Provide the [X, Y] coordinate of the cell's center where the given text is located.  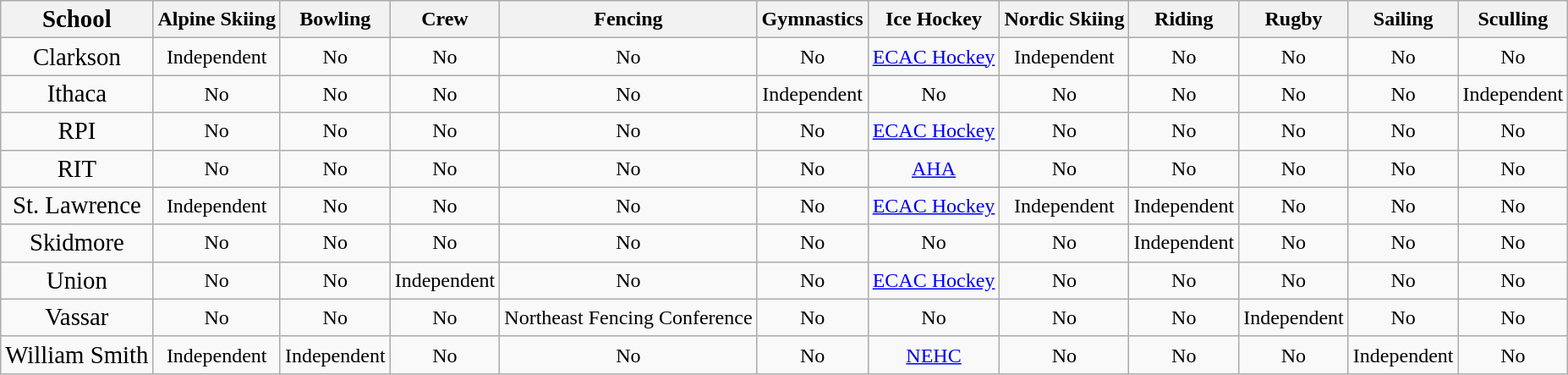
Ice Hockey [934, 19]
Riding [1184, 19]
Fencing [628, 19]
Vassar [77, 317]
AHA [934, 168]
Clarkson [77, 57]
Skidmore [77, 243]
Bowling [335, 19]
RPI [77, 131]
RIT [77, 168]
Sculling [1513, 19]
Union [77, 280]
Sailing [1403, 19]
Ithaca [77, 94]
St. Lawrence [77, 206]
William Smith [77, 355]
Gymnastics [812, 19]
NEHC [934, 355]
Alpine Skiing [217, 19]
Northeast Fencing Conference [628, 317]
Crew [445, 19]
Nordic Skiing [1064, 19]
School [77, 19]
Rugby [1294, 19]
